Locate the cell with the specified text and output its [x, y] center coordinate. 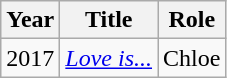
Title [109, 20]
Love is... [109, 58]
Chloe [192, 58]
Role [192, 20]
2017 [30, 58]
Year [30, 20]
